Return the (x, y) coordinate for the center point of the cell that contains the specified text.  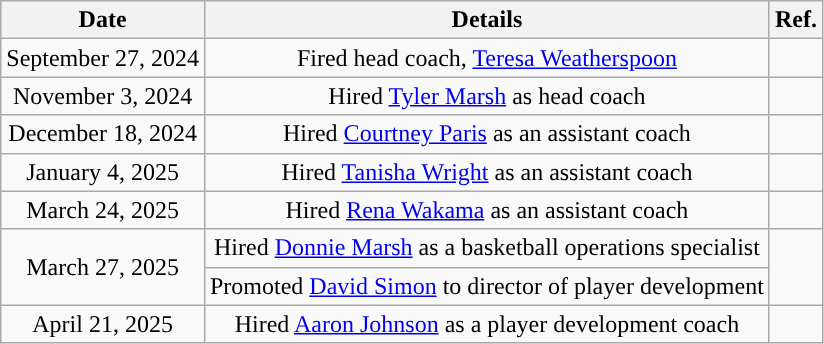
Hired Donnie Marsh as a basketball operations specialist (486, 248)
Hired Rena Wakama as an assistant coach (486, 210)
Hired Aaron Johnson as a player development coach (486, 324)
Date (103, 20)
January 4, 2025 (103, 172)
Hired Tanisha Wright as an assistant coach (486, 172)
Promoted David Simon to director of player development (486, 286)
Hired Tyler Marsh as head coach (486, 96)
March 24, 2025 (103, 210)
Fired head coach, Teresa Weatherspoon (486, 58)
Ref. (796, 20)
Details (486, 20)
December 18, 2024 (103, 134)
September 27, 2024 (103, 58)
April 21, 2025 (103, 324)
Hired Courtney Paris as an assistant coach (486, 134)
November 3, 2024 (103, 96)
March 27, 2025 (103, 267)
